Search for the cell housing the specified text and yield its [X, Y] center coordinate. 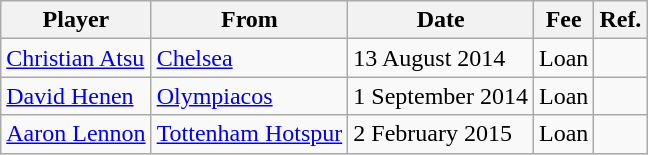
Christian Atsu [76, 58]
Aaron Lennon [76, 134]
Player [76, 20]
2 February 2015 [441, 134]
Date [441, 20]
Olympiacos [250, 96]
Chelsea [250, 58]
1 September 2014 [441, 96]
From [250, 20]
David Henen [76, 96]
Tottenham Hotspur [250, 134]
Ref. [620, 20]
13 August 2014 [441, 58]
Fee [563, 20]
